Find where the given text appears and provide that cell's center as [X, Y] coordinate. 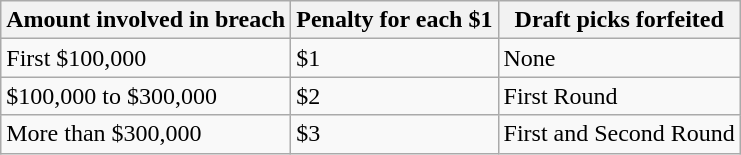
$100,000 to $300,000 [146, 96]
Draft picks forfeited [619, 20]
$2 [394, 96]
None [619, 58]
First and Second Round [619, 134]
Amount involved in breach [146, 20]
First Round [619, 96]
First $100,000 [146, 58]
Penalty for each $1 [394, 20]
$3 [394, 134]
$1 [394, 58]
More than $300,000 [146, 134]
